Find where the given text appears and provide that cell's center as (x, y) coordinate. 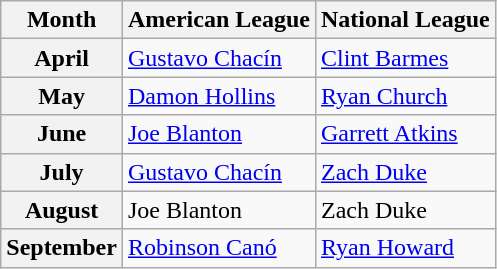
September (62, 248)
July (62, 172)
April (62, 58)
August (62, 210)
Damon Hollins (218, 96)
Robinson Canó (218, 248)
Month (62, 20)
National League (405, 20)
Ryan Church (405, 96)
Clint Barmes (405, 58)
Ryan Howard (405, 248)
June (62, 134)
American League (218, 20)
May (62, 96)
Garrett Atkins (405, 134)
